Identify which cell holds the provided text, then report its (X, Y) central coordinate. 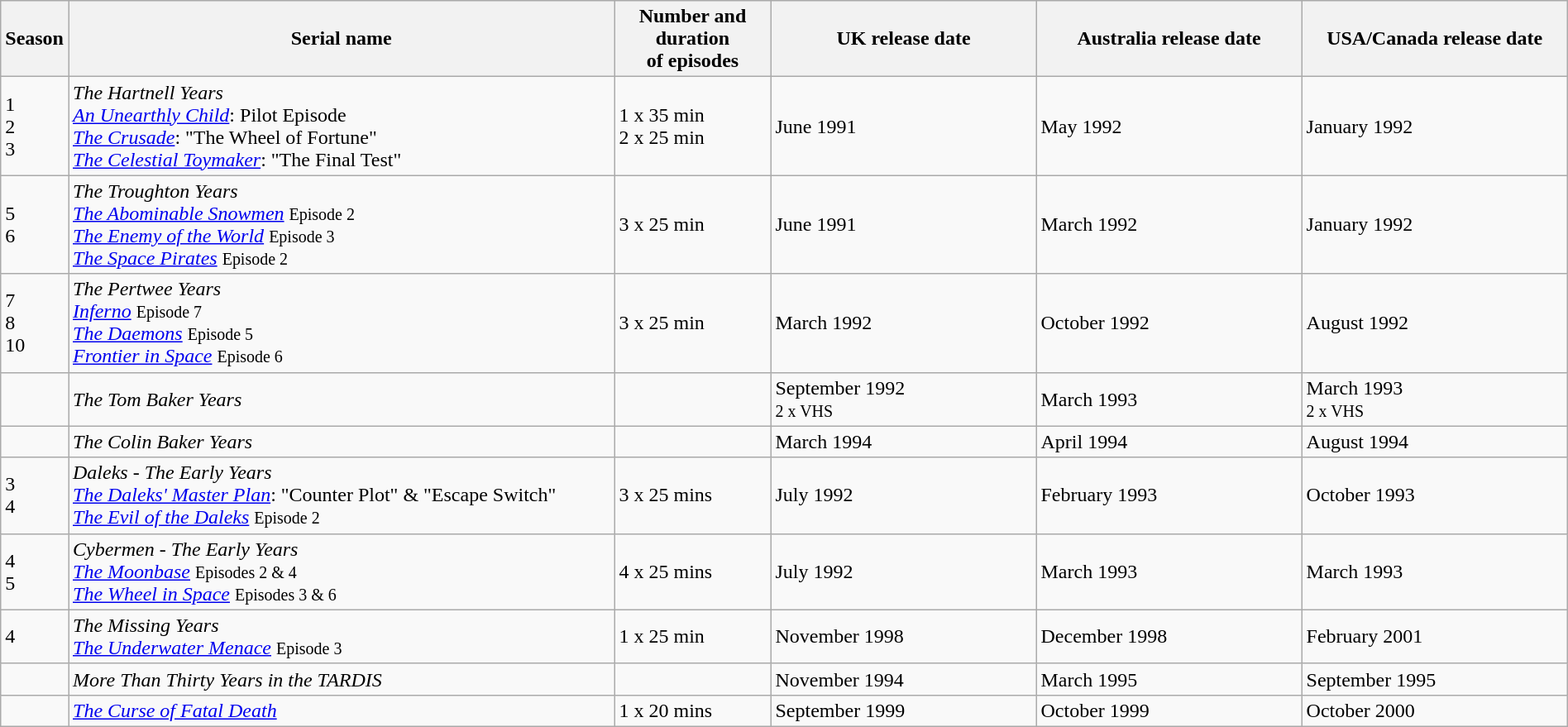
The Colin Baker Years (341, 442)
1 x 35 min2 x 25 min (693, 126)
November 1998 (903, 637)
October 1993 (1434, 495)
4 x 25 mins (693, 572)
Serial name (341, 39)
September 19922 x VHS (903, 399)
Season (35, 39)
November 1994 (903, 679)
December 1998 (1169, 637)
August 1994 (1434, 442)
34 (35, 495)
123 (35, 126)
7810 (35, 323)
The Curse of Fatal Death (341, 710)
1 x 20 mins (693, 710)
October 2000 (1434, 710)
The Hartnell YearsAn Unearthly Child: Pilot EpisodeThe Crusade: "The Wheel of Fortune"The Celestial Toymaker: "The Final Test" (341, 126)
March 19932 x VHS (1434, 399)
October 1999 (1169, 710)
More Than Thirty Years in the TARDIS (341, 679)
1 x 25 min (693, 637)
Cybermen - The Early YearsThe Moonbase Episodes 2 & 4The Wheel in Space Episodes 3 & 6 (341, 572)
April 1994 (1169, 442)
February 2001 (1434, 637)
3 x 25 mins (693, 495)
September 1995 (1434, 679)
56 (35, 225)
August 1992 (1434, 323)
The Tom Baker Years (341, 399)
October 1992 (1169, 323)
March 1994 (903, 442)
The Missing YearsThe Underwater Menace Episode 3 (341, 637)
45 (35, 572)
4 (35, 637)
September 1999 (903, 710)
Daleks - The Early YearsThe Daleks' Master Plan: "Counter Plot" & "Escape Switch"The Evil of the Daleks Episode 2 (341, 495)
March 1995 (1169, 679)
May 1992 (1169, 126)
February 1993 (1169, 495)
USA/Canada release date (1434, 39)
The Pertwee YearsInferno Episode 7The Daemons Episode 5Frontier in Space Episode 6 (341, 323)
Number and durationof episodes (693, 39)
UK release date (903, 39)
The Troughton YearsThe Abominable Snowmen Episode 2The Enemy of the World Episode 3The Space Pirates Episode 2 (341, 225)
Australia release date (1169, 39)
